Determine the [x, y] coordinate at the center of the cell enclosing the given text.  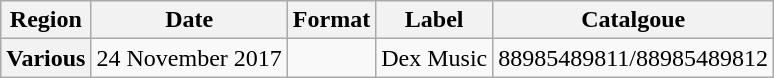
Date [189, 20]
Catalgoue [634, 20]
88985489811/88985489812 [634, 58]
24 November 2017 [189, 58]
Various [46, 58]
Label [434, 20]
Format [331, 20]
Dex Music [434, 58]
Region [46, 20]
